Scan for the cell matching the given text and deliver its [x, y] coordinate at center. 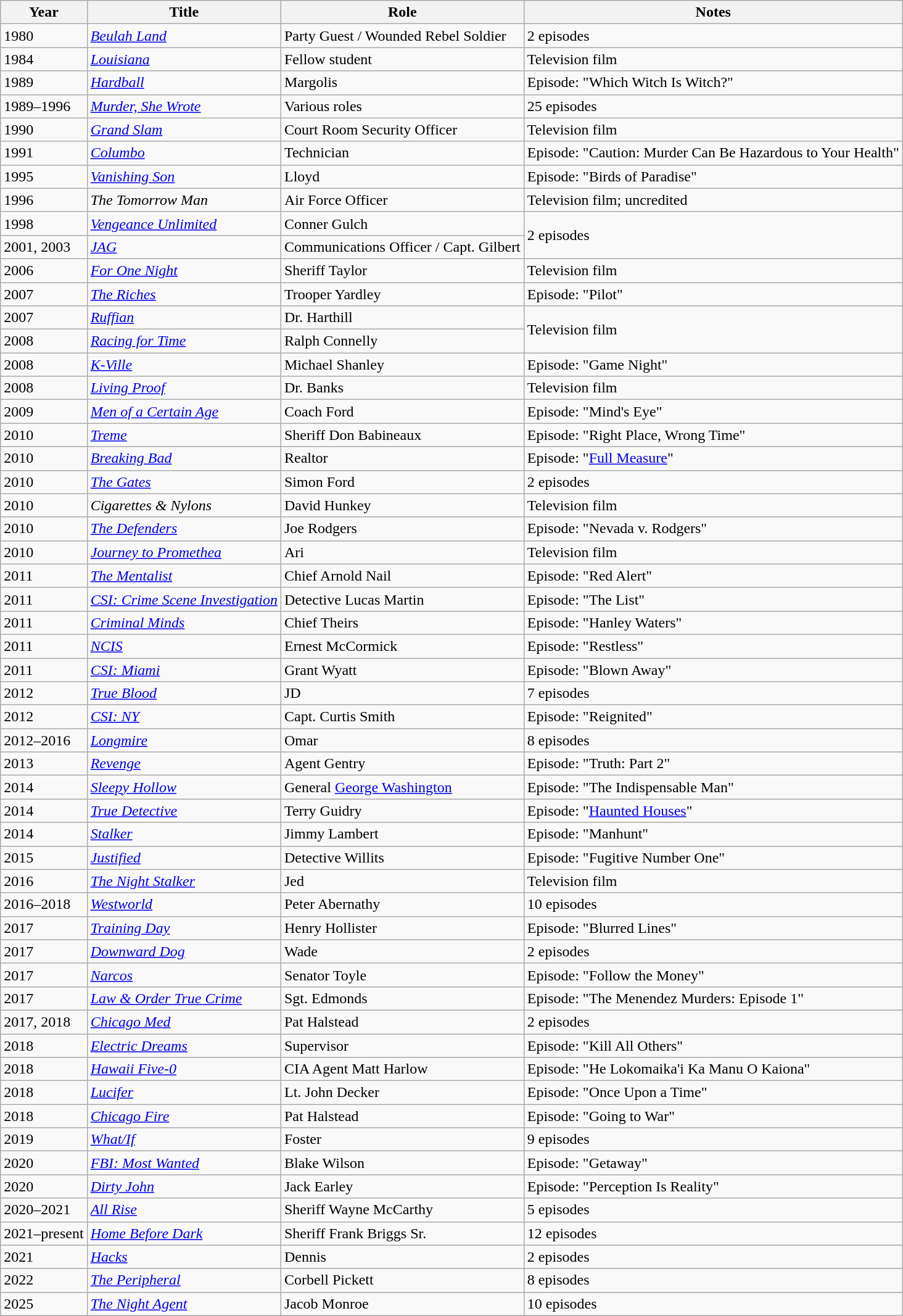
Ari [402, 552]
Narcos [184, 975]
Jacob Monroe [402, 1304]
1984 [44, 59]
Electric Dreams [184, 1046]
Vanishing Son [184, 176]
Coach Ford [402, 412]
Stalker [184, 834]
General George Washington [402, 787]
2009 [44, 412]
What/If [184, 1140]
Various roles [402, 106]
Henry Hollister [402, 928]
Ruffian [184, 318]
Episode: "Which Witch Is Witch?" [713, 83]
1998 [44, 223]
Breaking Bad [184, 458]
FBI: Most Wanted [184, 1163]
Supervisor [402, 1046]
Michael Shanley [402, 365]
Episode: "Manhunt" [713, 834]
2020–2021 [44, 1210]
Westworld [184, 904]
Peter Abernathy [402, 904]
Jed [402, 881]
Notes [713, 12]
Episode: "Red Alert" [713, 576]
2016 [44, 881]
Criminal Minds [184, 623]
Blake Wilson [402, 1163]
Law & Order True Crime [184, 998]
Senator Toyle [402, 975]
Party Guest / Wounded Rebel Soldier [402, 36]
Grand Slam [184, 130]
2019 [44, 1140]
Detective Willits [402, 858]
Ralph Connelly [402, 341]
Episode: "Going to War" [713, 1116]
Cigarettes & Nylons [184, 505]
Lucifer [184, 1093]
Episode: "The Indispensable Man" [713, 787]
CSI: NY [184, 717]
Trooper Yardley [402, 294]
Dirty John [184, 1186]
Sleepy Hollow [184, 787]
Air Force Officer [402, 200]
Technician [402, 153]
9 episodes [713, 1140]
Episode: "Perception Is Reality" [713, 1186]
Episode: "The Menendez Murders: Episode 1" [713, 998]
2022 [44, 1280]
The Defenders [184, 529]
5 episodes [713, 1210]
2025 [44, 1304]
7 episodes [713, 693]
Grant Wyatt [402, 669]
Episode: "He Lokomaika'i Ka Manu O Kaiona" [713, 1069]
Justified [184, 858]
The Mentalist [184, 576]
Sheriff Taylor [402, 270]
Role [402, 12]
Episode: "Getaway" [713, 1163]
Realtor [402, 458]
Sheriff Don Babineaux [402, 435]
Terry Guidry [402, 811]
Downward Dog [184, 951]
Hardball [184, 83]
25 episodes [713, 106]
1989 [44, 83]
Living Proof [184, 388]
Chicago Fire [184, 1116]
Episode: "Birds of Paradise" [713, 176]
CSI: Miami [184, 669]
12 episodes [713, 1233]
Men of a Certain Age [184, 412]
Title [184, 12]
Longmire [184, 740]
Episode: "Full Measure" [713, 458]
Year [44, 12]
Chief Arnold Nail [402, 576]
Conner Gulch [402, 223]
Lloyd [402, 176]
Episode: "Restless" [713, 646]
Episode: "Fugitive Number One" [713, 858]
Episode: "Pilot" [713, 294]
1980 [44, 36]
2016–2018 [44, 904]
Hacks [184, 1257]
2013 [44, 764]
2017, 2018 [44, 1022]
CSI: Crime Scene Investigation [184, 599]
Louisiana [184, 59]
Margolis [402, 83]
1989–1996 [44, 106]
Hawaii Five-0 [184, 1069]
The Peripheral [184, 1280]
2012–2016 [44, 740]
Episode: "Blurred Lines" [713, 928]
Episode: "Truth: Part 2" [713, 764]
Capt. Curtis Smith [402, 717]
Jack Earley [402, 1186]
Treme [184, 435]
Chief Theirs [402, 623]
Communications Officer / Capt. Gilbert [402, 247]
Episode: "Reignited" [713, 717]
Fellow student [402, 59]
Jimmy Lambert [402, 834]
Racing for Time [184, 341]
Ernest McCormick [402, 646]
CIA Agent Matt Harlow [402, 1069]
The Riches [184, 294]
Dr. Harthill [402, 318]
Simon Ford [402, 482]
All Rise [184, 1210]
Detective Lucas Martin [402, 599]
2001, 2003 [44, 247]
1995 [44, 176]
NCIS [184, 646]
Court Room Security Officer [402, 130]
Journey to Promethea [184, 552]
Dennis [402, 1257]
Episode: "Haunted Houses" [713, 811]
Sgt. Edmonds [402, 998]
True Blood [184, 693]
JD [402, 693]
Episode: "The List" [713, 599]
K-Ville [184, 365]
Columbo [184, 153]
Episode: "Hanley Waters" [713, 623]
Episode: "Mind's Eye" [713, 412]
Sheriff Wayne McCarthy [402, 1210]
Agent Gentry [402, 764]
Episode: "Follow the Money" [713, 975]
Corbell Pickett [402, 1280]
Beulah Land [184, 36]
The Tomorrow Man [184, 200]
Joe Rodgers [402, 529]
The Gates [184, 482]
Episode: "Once Upon a Time" [713, 1093]
The Night Agent [184, 1304]
Television film; uncredited [713, 200]
Omar [402, 740]
2021 [44, 1257]
Vengeance Unlimited [184, 223]
1990 [44, 130]
1991 [44, 153]
Episode: "Blown Away" [713, 669]
David Hunkey [402, 505]
Episode: "Nevada v. Rodgers" [713, 529]
True Detective [184, 811]
1996 [44, 200]
Foster [402, 1140]
Episode: "Right Place, Wrong Time" [713, 435]
Training Day [184, 928]
2006 [44, 270]
Home Before Dark [184, 1233]
JAG [184, 247]
Episode: "Game Night" [713, 365]
Revenge [184, 764]
Sheriff Frank Briggs Sr. [402, 1233]
2021–present [44, 1233]
Episode: "Caution: Murder Can Be Hazardous to Your Health" [713, 153]
Chicago Med [184, 1022]
Lt. John Decker [402, 1093]
Wade [402, 951]
2015 [44, 858]
Episode: "Kill All Others" [713, 1046]
For One Night [184, 270]
Murder, She Wrote [184, 106]
Dr. Banks [402, 388]
The Night Stalker [184, 881]
